Provide the [x, y] coordinate of the cell's center where the given text is located.  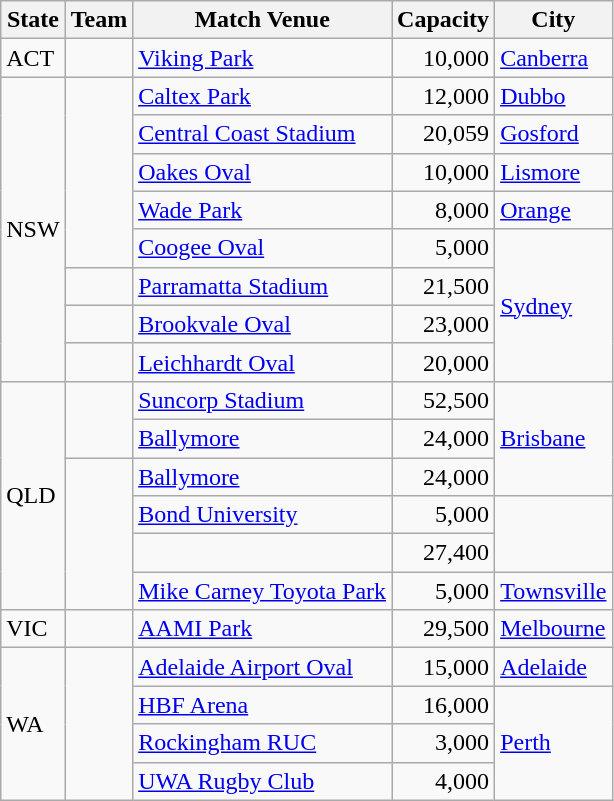
Coogee Oval [262, 248]
52,500 [444, 400]
Wade Park [262, 210]
Adelaide Airport Oval [262, 667]
Melbourne [554, 629]
QLD [33, 495]
ACT [33, 58]
Lismore [554, 172]
VIC [33, 629]
Adelaide [554, 667]
16,000 [444, 705]
Capacity [444, 20]
21,500 [444, 286]
20,000 [444, 362]
Bond University [262, 515]
23,000 [444, 324]
3,000 [444, 743]
Leichhardt Oval [262, 362]
AAMI Park [262, 629]
Orange [554, 210]
Brookvale Oval [262, 324]
12,000 [444, 96]
Rockingham RUC [262, 743]
State [33, 20]
Team [99, 20]
Dubbo [554, 96]
Brisbane [554, 438]
Sydney [554, 305]
NSW [33, 229]
HBF Arena [262, 705]
15,000 [444, 667]
Perth [554, 743]
WA [33, 724]
27,400 [444, 553]
Parramatta Stadium [262, 286]
City [554, 20]
8,000 [444, 210]
Gosford [554, 134]
Viking Park [262, 58]
Mike Carney Toyota Park [262, 591]
20,059 [444, 134]
UWA Rugby Club [262, 781]
Townsville [554, 591]
29,500 [444, 629]
Caltex Park [262, 96]
Canberra [554, 58]
Suncorp Stadium [262, 400]
Oakes Oval [262, 172]
4,000 [444, 781]
Match Venue [262, 20]
Central Coast Stadium [262, 134]
